Identify which cell holds the provided text, then report its (x, y) central coordinate. 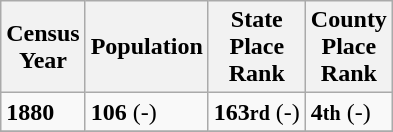
StatePlaceRank (256, 47)
CountyPlaceRank (348, 47)
163rd (-) (256, 112)
106 (-) (146, 112)
Population (146, 47)
4th (-) (348, 112)
CensusYear (43, 47)
1880 (43, 112)
